Return (X, Y) of the center of cell containing provided text 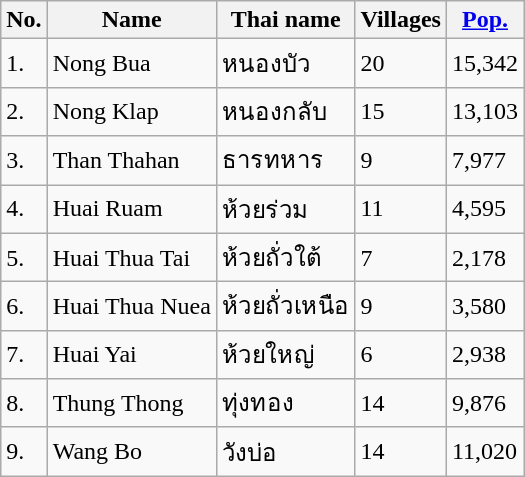
2. (24, 112)
20 (401, 64)
2,178 (484, 258)
11,020 (484, 452)
ห้วยร่วม (286, 208)
2,938 (484, 354)
Nong Klap (132, 112)
หนองกลับ (286, 112)
ธารทหาร (286, 160)
ห้วยถั่วใต้ (286, 258)
ทุ่งทอง (286, 404)
หนองบัว (286, 64)
11 (401, 208)
5. (24, 258)
6 (401, 354)
6. (24, 306)
7 (401, 258)
Villages (401, 20)
ห้วยถั่วเหนือ (286, 306)
4,595 (484, 208)
13,103 (484, 112)
ห้วยใหญ่ (286, 354)
Thung Thong (132, 404)
Thai name (286, 20)
7. (24, 354)
15 (401, 112)
วังบ่อ (286, 452)
Huai Thua Nuea (132, 306)
1. (24, 64)
7,977 (484, 160)
Wang Bo (132, 452)
9. (24, 452)
Huai Ruam (132, 208)
3,580 (484, 306)
15,342 (484, 64)
No. (24, 20)
4. (24, 208)
Nong Bua (132, 64)
Huai Yai (132, 354)
Than Thahan (132, 160)
Huai Thua Tai (132, 258)
3. (24, 160)
9,876 (484, 404)
8. (24, 404)
Name (132, 20)
Pop. (484, 20)
